Extract the (X, Y) coordinate from the center of the cell holding the provided text.  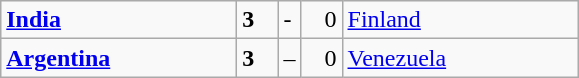
Argentina (119, 58)
Finland (460, 20)
– (290, 58)
Venezuela (460, 58)
- (290, 20)
India (119, 20)
